Capture the cell that displays the provided text and extract its [x, y] central coordinate. 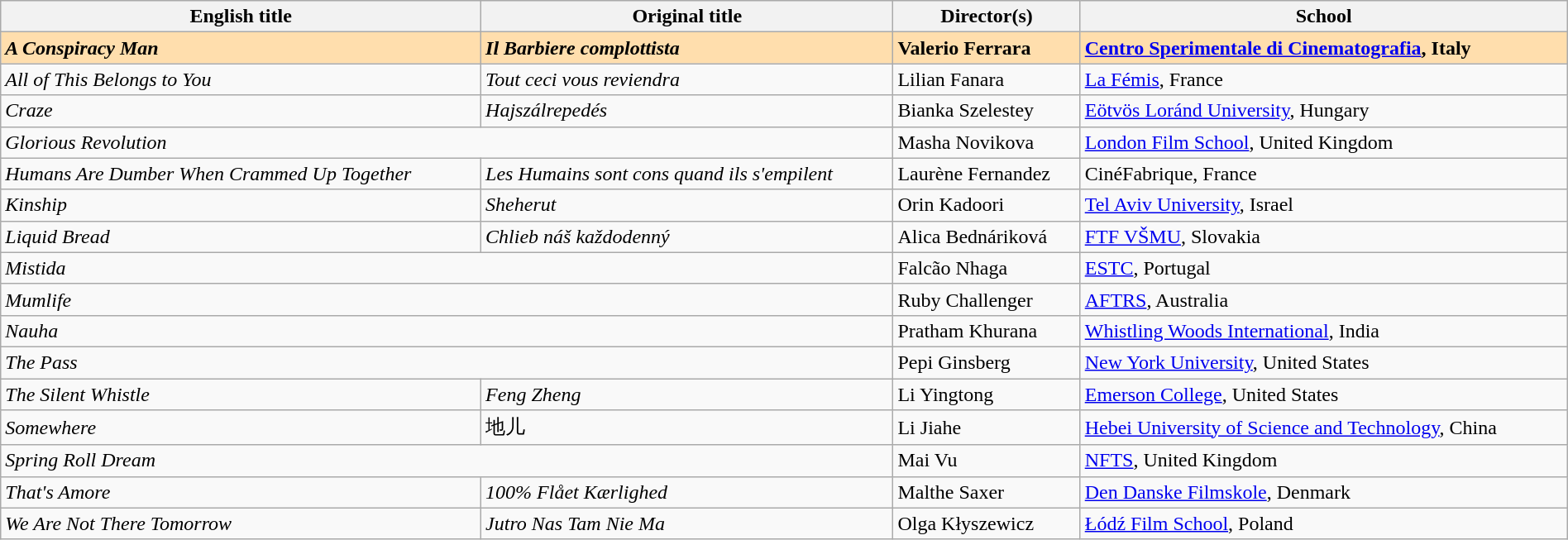
Hebei University of Science and Technology, China [1323, 428]
Sheherut [687, 205]
Jutro Nas Tam Nie Ma [687, 523]
Eötvös Loránd University, Hungary [1323, 111]
Orin Kadoori [987, 205]
We Are Not There Tomorrow [241, 523]
Pratham Khurana [987, 331]
Li Jiahe [987, 428]
Somewhere [241, 428]
Liquid Bread [241, 237]
Mistida [447, 268]
Hajszálrepedés [687, 111]
Whistling Woods International, India [1323, 331]
Feng Zheng [687, 394]
ESTC, Portugal [1323, 268]
Mai Vu [987, 461]
La Fémis, France [1323, 79]
Pepi Ginsberg [987, 362]
Centro Sperimentale di Cinematografia, Italy [1323, 48]
AFTRS, Australia [1323, 299]
地儿 [687, 428]
That's Amore [241, 492]
Valerio Ferrara [987, 48]
Mumlife [447, 299]
Masha Novikova [987, 142]
Malthe Saxer [987, 492]
Original title [687, 17]
A Conspiracy Man [241, 48]
Li Yingtong [987, 394]
The Pass [447, 362]
100% Flået Kærlighed [687, 492]
All of This Belongs to You [241, 79]
School [1323, 17]
Nauha [447, 331]
Chlieb náš každodenný [687, 237]
Bianka Szelestey [987, 111]
New York University, United States [1323, 362]
Falcão Nhaga [987, 268]
Alica Bednáriková [987, 237]
Lilian Fanara [987, 79]
CinéFabrique, France [1323, 174]
Emerson College, United States [1323, 394]
English title [241, 17]
Spring Roll Dream [447, 461]
Łódź Film School, Poland [1323, 523]
The Silent Whistle [241, 394]
Olga Kłyszewicz [987, 523]
Kinship [241, 205]
Craze [241, 111]
Il Barbiere complottista [687, 48]
London Film School, United Kingdom [1323, 142]
Tel Aviv University, Israel [1323, 205]
Director(s) [987, 17]
Les Humains sont cons quand ils s'empilent [687, 174]
NFTS, United Kingdom [1323, 461]
Glorious Revolution [447, 142]
Tout ceci vous reviendra [687, 79]
Ruby Challenger [987, 299]
Laurène Fernandez [987, 174]
FTF VŠMU, Slovakia [1323, 237]
Den Danske Filmskole, Denmark [1323, 492]
Humans Are Dumber When Crammed Up Together [241, 174]
